From the cell containing the given text, extract its center point as [X, Y] coordinate. 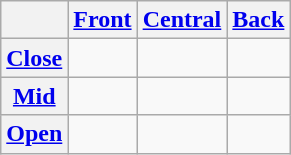
Mid [34, 96]
Central [182, 20]
Close [34, 58]
Back [258, 20]
Open [34, 134]
Front [102, 20]
